Provide the [x, y] coordinate of the cell's center where the given text is located.  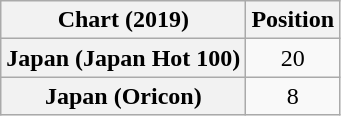
Chart (2019) [124, 20]
Japan (Japan Hot 100) [124, 58]
Japan (Oricon) [124, 96]
8 [293, 96]
Position [293, 20]
20 [293, 58]
